Determine the [x, y] coordinate at the center of the cell enclosing the given text.  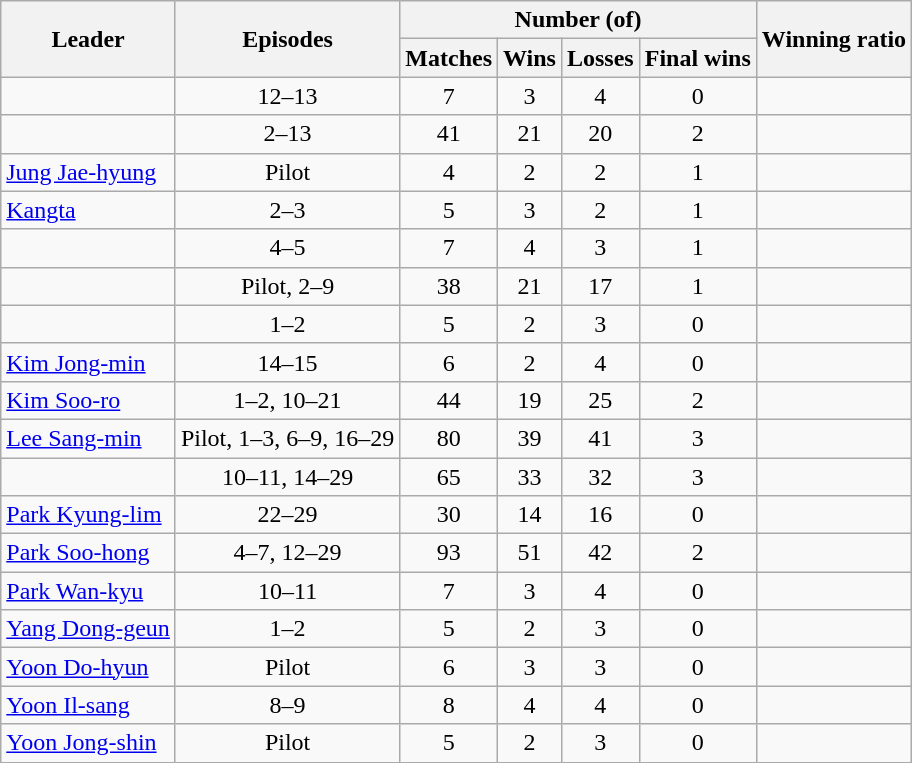
8 [449, 705]
Yoon Il-sang [88, 705]
Wins [530, 58]
Lee Sang-min [88, 438]
Kim Soo-ro [88, 400]
20 [600, 134]
44 [449, 400]
14 [530, 515]
2–13 [287, 134]
Park Soo-hong [88, 553]
Kangta [88, 210]
Episodes [287, 39]
Yoon Jong-shin [88, 743]
12–13 [287, 96]
Yang Dong-geun [88, 629]
Park Kyung-lim [88, 515]
39 [530, 438]
Park Wan-kyu [88, 591]
4–5 [287, 248]
93 [449, 553]
42 [600, 553]
32 [600, 477]
80 [449, 438]
Jung Jae-hyung [88, 172]
2–3 [287, 210]
Pilot, 2–9 [287, 286]
Matches [449, 58]
Kim Jong-min [88, 362]
Winning ratio [834, 39]
4–7, 12–29 [287, 553]
65 [449, 477]
Losses [600, 58]
10–11, 14–29 [287, 477]
Yoon Do-hyun [88, 667]
38 [449, 286]
Pilot, 1–3, 6–9, 16–29 [287, 438]
17 [600, 286]
25 [600, 400]
1–2, 10–21 [287, 400]
Number (of) [578, 20]
Final wins [698, 58]
10–11 [287, 591]
22–29 [287, 515]
33 [530, 477]
Leader [88, 39]
30 [449, 515]
51 [530, 553]
14–15 [287, 362]
16 [600, 515]
8–9 [287, 705]
19 [530, 400]
